Search for the cell housing the specified text and yield its [x, y] center coordinate. 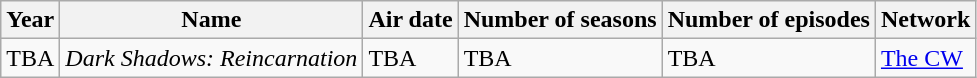
The CW [925, 58]
Name [212, 20]
Air date [410, 20]
Number of seasons [560, 20]
Network [925, 20]
Dark Shadows: Reincarnation [212, 58]
Year [30, 20]
Number of episodes [768, 20]
